For the text-containing cell, return its midpoint in (x, y) coordinate format. 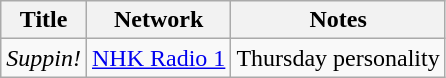
NHK Radio 1 (158, 58)
Suppin! (44, 58)
Title (44, 20)
Network (158, 20)
Notes (338, 20)
Thursday personality (338, 58)
